Determine the [X, Y] coordinate at the center of the cell enclosing the given text.  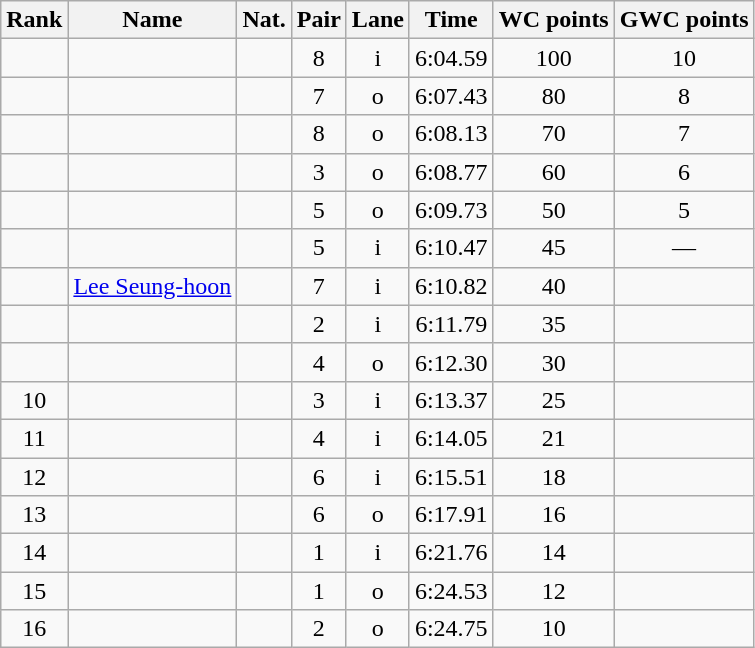
18 [554, 477]
6:08.77 [451, 172]
40 [554, 286]
100 [554, 58]
11 [34, 438]
35 [554, 324]
70 [554, 134]
Rank [34, 20]
13 [34, 515]
6:13.37 [451, 400]
25 [554, 400]
21 [554, 438]
6:14.05 [451, 438]
6:24.53 [451, 591]
Nat. [264, 20]
30 [554, 362]
6:11.79 [451, 324]
Name [152, 20]
60 [554, 172]
6:21.76 [451, 553]
6:08.13 [451, 134]
6:24.75 [451, 629]
— [684, 248]
15 [34, 591]
Time [451, 20]
45 [554, 248]
50 [554, 210]
6:15.51 [451, 477]
6:07.43 [451, 96]
80 [554, 96]
WC points [554, 20]
6:12.30 [451, 362]
Pair [318, 20]
6:17.91 [451, 515]
Lee Seung-hoon [152, 286]
6:10.82 [451, 286]
Lane [378, 20]
6:04.59 [451, 58]
GWC points [684, 20]
6:10.47 [451, 248]
6:09.73 [451, 210]
